Capture the cell that displays the provided text and extract its [X, Y] central coordinate. 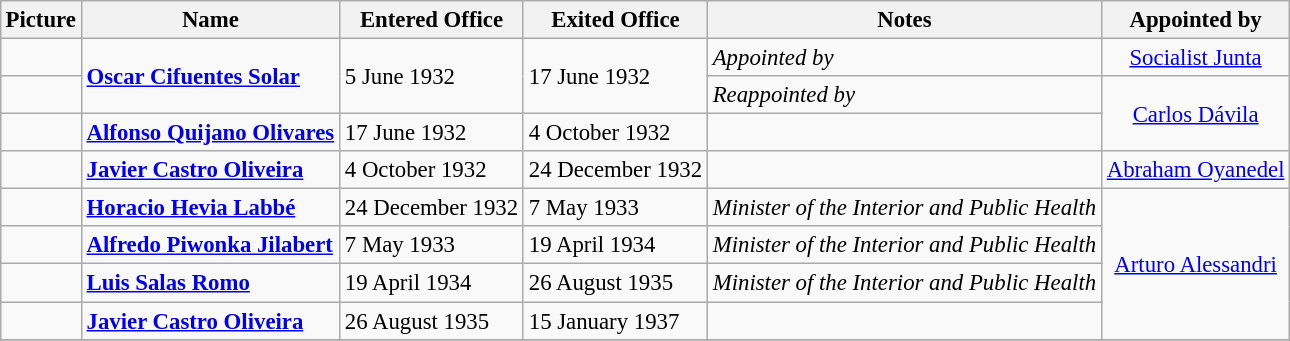
Alfredo Piwonka Jilabert [210, 245]
15 January 1937 [615, 321]
Reappointed by [904, 95]
Name [210, 20]
Socialist Junta [1195, 58]
Entered Office [432, 20]
5 June 1932 [432, 76]
Abraham Oyanedel [1195, 170]
Luis Salas Romo [210, 283]
Arturo Alessandri [1195, 264]
Alfonso Quijano Olivares [210, 133]
Exited Office [615, 20]
Oscar Cifuentes Solar [210, 76]
Picture [40, 20]
Notes [904, 20]
Carlos Dávila [1195, 114]
Horacio Hevia Labbé [210, 208]
